Scan for the cell matching the given text and deliver its (x, y) coordinate at center. 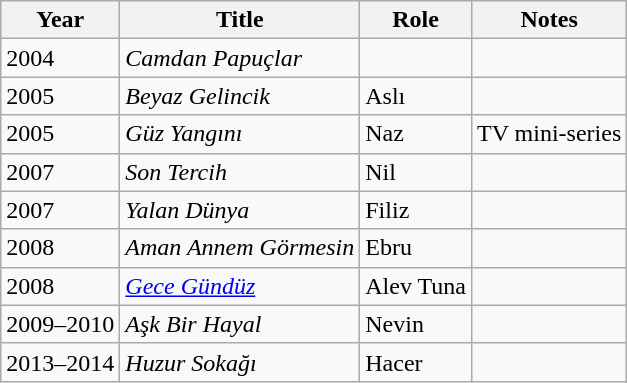
Year (60, 20)
Güz Yangını (240, 134)
Title (240, 20)
Naz (416, 134)
Camdan Papuçlar (240, 58)
Nevin (416, 324)
Hacer (416, 362)
TV mini-series (548, 134)
Son Tercih (240, 172)
Notes (548, 20)
Ebru (416, 248)
2004 (60, 58)
Role (416, 20)
Gece Gündüz (240, 286)
Aman Annem Görmesin (240, 248)
2013–2014 (60, 362)
Nil (416, 172)
Huzur Sokağı (240, 362)
Yalan Dünya (240, 210)
Aşk Bir Hayal (240, 324)
Beyaz Gelincik (240, 96)
Aslı (416, 96)
Filiz (416, 210)
Alev Tuna (416, 286)
2009–2010 (60, 324)
